Locate the cell with the specified text and output its (x, y) center coordinate. 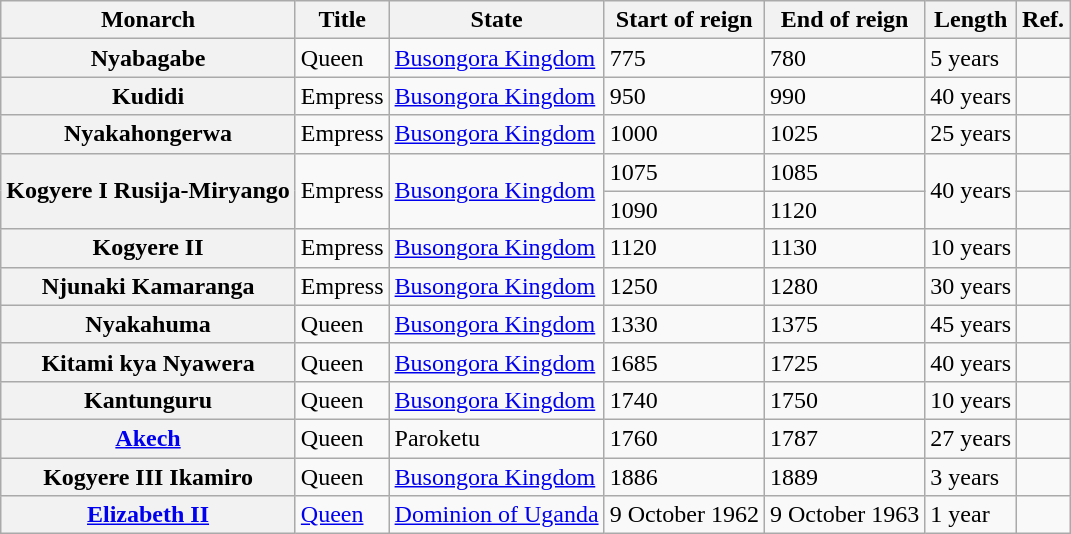
1375 (844, 324)
1000 (684, 134)
5 years (971, 58)
Kantunguru (148, 400)
1085 (844, 172)
Start of reign (684, 20)
Kitami kya Nyawera (148, 362)
Kogyere II (148, 248)
1740 (684, 400)
Title (342, 20)
25 years (971, 134)
Kogyere I Rusija-Miryango (148, 191)
Length (971, 20)
Ref. (1044, 20)
1250 (684, 286)
Njunaki Kamaranga (148, 286)
1 year (971, 515)
1750 (844, 400)
Elizabeth II (148, 515)
1130 (844, 248)
Kogyere III Ikamiro (148, 477)
9 October 1963 (844, 515)
Akech (148, 438)
9 October 1962 (684, 515)
State (496, 20)
1725 (844, 362)
1685 (684, 362)
1787 (844, 438)
780 (844, 58)
Monarch (148, 20)
Kudidi (148, 96)
1090 (684, 210)
775 (684, 58)
1330 (684, 324)
Nyakahongerwa (148, 134)
30 years (971, 286)
45 years (971, 324)
950 (684, 96)
1025 (844, 134)
990 (844, 96)
Nyabagabe (148, 58)
1075 (684, 172)
1760 (684, 438)
1889 (844, 477)
Paroketu (496, 438)
27 years (971, 438)
1280 (844, 286)
1886 (684, 477)
3 years (971, 477)
End of reign (844, 20)
Nyakahuma (148, 324)
Dominion of Uganda (496, 515)
